Capture the cell that displays the provided text and extract its [X, Y] central coordinate. 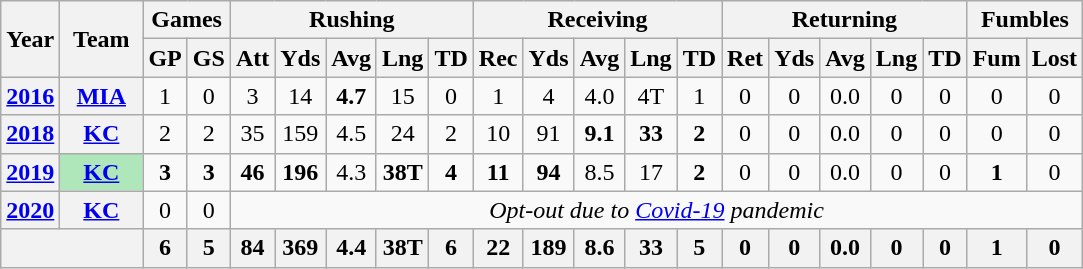
Ret [746, 58]
4.3 [352, 172]
4T [651, 96]
2016 [30, 96]
Returning [845, 20]
91 [548, 134]
Rec [498, 58]
Rushing [352, 20]
189 [548, 248]
17 [651, 172]
84 [252, 248]
4.4 [352, 248]
GS [208, 58]
Games [186, 20]
35 [252, 134]
15 [402, 96]
Year [30, 39]
2020 [30, 210]
94 [548, 172]
14 [300, 96]
4.5 [352, 134]
9.1 [600, 134]
Att [252, 58]
Opt-out due to Covid-19 pandemic [656, 210]
Lost [1054, 58]
Team [102, 39]
11 [498, 172]
4.7 [352, 96]
46 [252, 172]
Fum [996, 58]
10 [498, 134]
4.0 [600, 96]
2018 [30, 134]
MIA [102, 96]
24 [402, 134]
159 [300, 134]
369 [300, 248]
22 [498, 248]
Fumbles [1024, 20]
196 [300, 172]
GP [165, 58]
2019 [30, 172]
Receiving [597, 20]
8.5 [600, 172]
8.6 [600, 248]
